Provide the (x, y) coordinate of the cell's center where the given text is located.  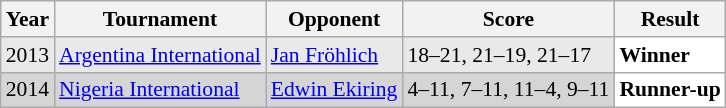
Runner-up (670, 90)
Opponent (334, 19)
18–21, 21–19, 21–17 (508, 55)
Jan Fröhlich (334, 55)
4–11, 7–11, 11–4, 9–11 (508, 90)
2014 (28, 90)
Score (508, 19)
Year (28, 19)
Nigeria International (160, 90)
Tournament (160, 19)
2013 (28, 55)
Edwin Ekiring (334, 90)
Argentina International (160, 55)
Winner (670, 55)
Result (670, 19)
